Locate the cell with the specified text and output its (x, y) center coordinate. 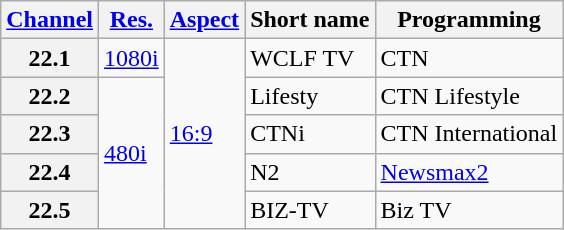
Newsmax2 (469, 172)
CTN (469, 58)
1080i (132, 58)
CTN International (469, 134)
Programming (469, 20)
16:9 (204, 134)
22.5 (50, 210)
Channel (50, 20)
480i (132, 153)
Aspect (204, 20)
Short name (310, 20)
22.3 (50, 134)
WCLF TV (310, 58)
22.1 (50, 58)
BIZ-TV (310, 210)
Lifesty (310, 96)
CTNi (310, 134)
22.4 (50, 172)
Biz TV (469, 210)
Res. (132, 20)
N2 (310, 172)
22.2 (50, 96)
CTN Lifestyle (469, 96)
